Locate the cell with the specified text and output its (x, y) center coordinate. 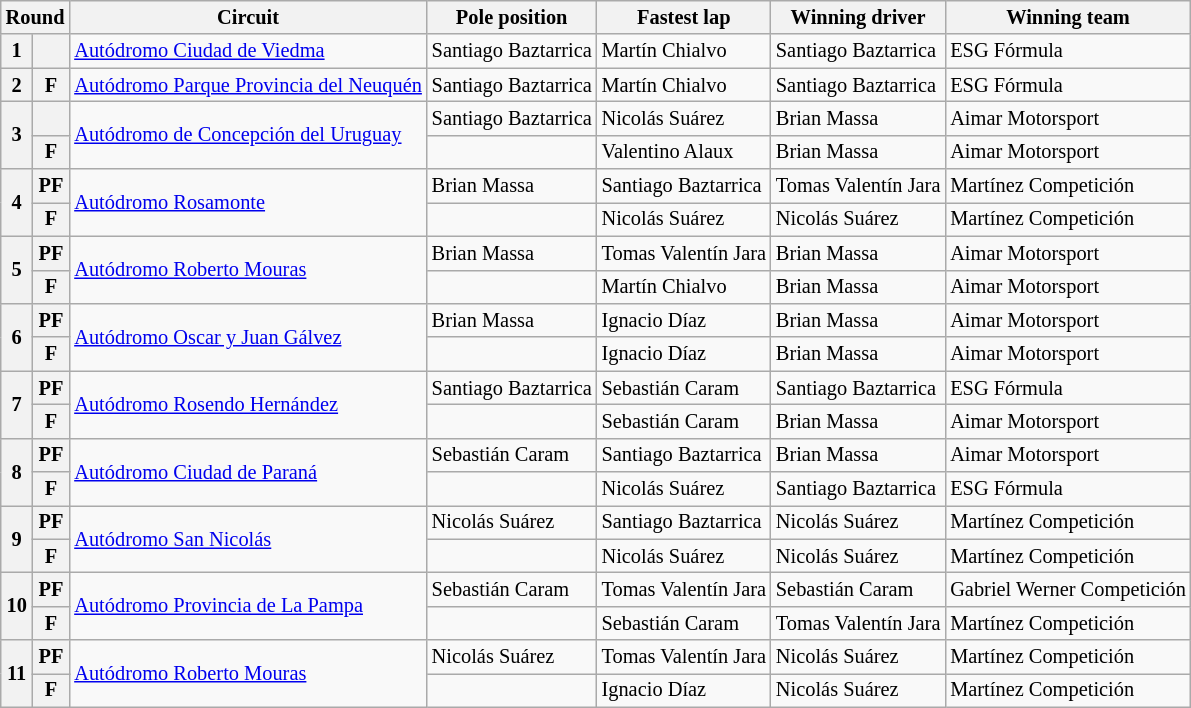
Autódromo Oscar y Juan Gálvez (248, 336)
4 (17, 202)
Round (36, 17)
6 (17, 336)
Gabriel Werner Competición (1068, 589)
Autódromo Rosamonte (248, 202)
Valentino Alaux (684, 152)
Autódromo San Nicolás (248, 538)
Autódromo Rosendo Hernández (248, 404)
Autódromo de Concepción del Uruguay (248, 134)
7 (17, 404)
2 (17, 85)
Winning team (1068, 17)
9 (17, 538)
Circuit (248, 17)
Winning driver (858, 17)
5 (17, 270)
Autódromo Parque Provincia del Neuquén (248, 85)
Fastest lap (684, 17)
3 (17, 134)
Autódromo Ciudad de Paraná (248, 472)
10 (17, 606)
11 (17, 674)
1 (17, 51)
Autódromo Provincia de La Pampa (248, 606)
8 (17, 472)
Pole position (512, 17)
Autódromo Ciudad de Viedma (248, 51)
